Find where the given text appears and provide that cell's center as (x, y) coordinate. 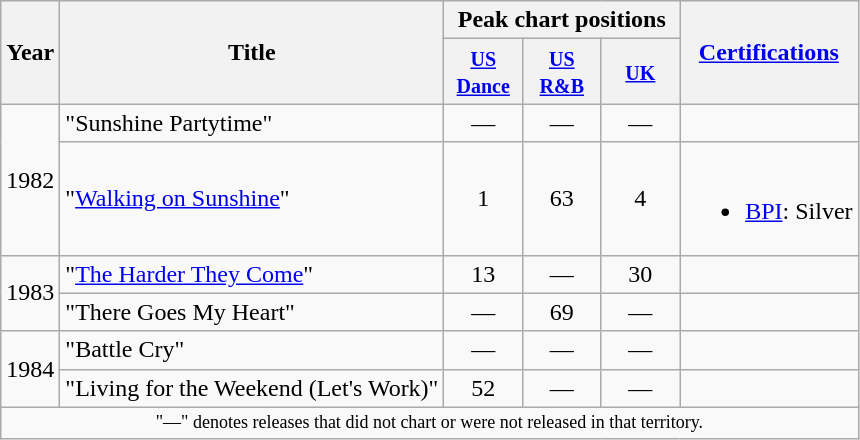
69 (562, 312)
Peak chart positions (562, 20)
1984 (30, 369)
BPI: Silver (769, 198)
Year (30, 52)
"The Harder They Come" (252, 274)
Certifications (769, 52)
US Dance (484, 72)
1 (484, 198)
4 (640, 198)
"Battle Cry" (252, 350)
30 (640, 274)
63 (562, 198)
"Sunshine Partytime" (252, 123)
1982 (30, 180)
13 (484, 274)
Title (252, 52)
"—" denotes releases that did not chart or were not released in that territory. (430, 422)
"Living for the Weekend (Let's Work)" (252, 388)
"There Goes My Heart" (252, 312)
1983 (30, 293)
52 (484, 388)
UK (640, 72)
US R&B (562, 72)
"Walking on Sunshine" (252, 198)
